Extract the (X, Y) coordinate from the center of the cell holding the provided text.  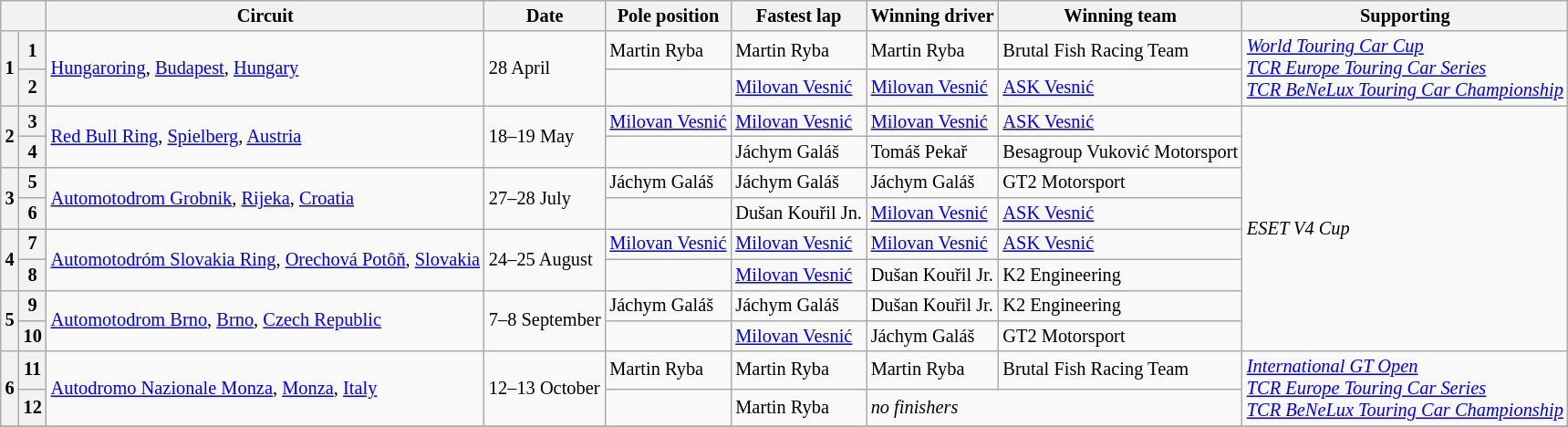
12 (33, 407)
Tomáš Pekař (932, 151)
8 (33, 275)
Dušan Kouřil Jn. (798, 213)
Besagroup Vuković Motorsport (1120, 151)
11 (33, 370)
Automotodrom Brno, Brno, Czech Republic (265, 321)
27–28 July (545, 197)
Automotodróm Slovakia Ring, Orechová Potôň, Slovakia (265, 259)
28 April (545, 68)
World Touring Car CupTCR Europe Touring Car SeriesTCR BeNeLux Touring Car Championship (1405, 68)
18–19 May (545, 137)
Fastest lap (798, 16)
Red Bull Ring, Spielberg, Austria (265, 137)
9 (33, 306)
10 (33, 336)
ESET V4 Cup (1405, 228)
Pole position (669, 16)
Hungaroring, Budapest, Hungary (265, 68)
Autodromo Nazionale Monza, Monza, Italy (265, 389)
Date (545, 16)
7 (33, 244)
International GT OpenTCR Europe Touring Car SeriesTCR BeNeLux Touring Car Championship (1405, 389)
7–8 September (545, 321)
24–25 August (545, 259)
Winning driver (932, 16)
Winning team (1120, 16)
Circuit (265, 16)
no finishers (1054, 407)
12–13 October (545, 389)
Supporting (1405, 16)
Automotodrom Grobnik, Rijeka, Croatia (265, 197)
